For the text-containing cell, return its midpoint in (x, y) coordinate format. 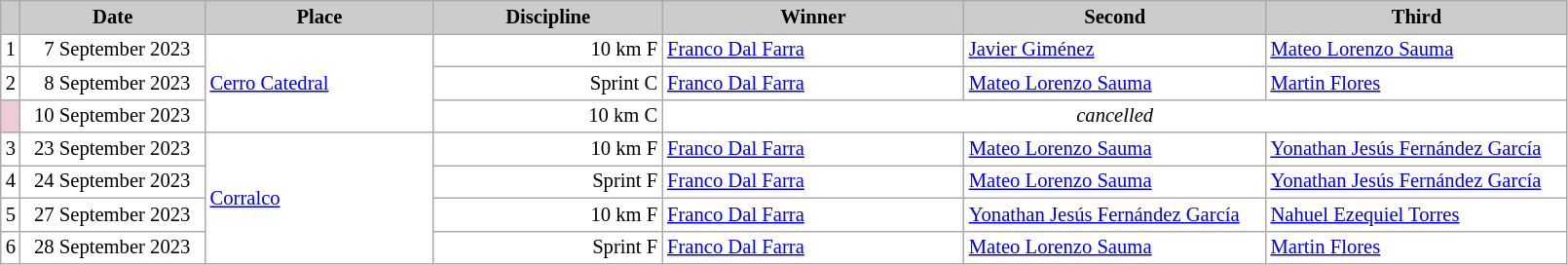
1 (11, 50)
Place (319, 17)
7 September 2023 (113, 50)
23 September 2023 (113, 149)
cancelled (1114, 116)
2 (11, 83)
Nahuel Ezequiel Torres (1417, 214)
5 (11, 214)
10 km C (547, 116)
Winner (813, 17)
6 (11, 247)
Javier Giménez (1115, 50)
Date (113, 17)
28 September 2023 (113, 247)
Sprint C (547, 83)
3 (11, 149)
8 September 2023 (113, 83)
Third (1417, 17)
Cerro Catedral (319, 82)
27 September 2023 (113, 214)
24 September 2023 (113, 181)
4 (11, 181)
Discipline (547, 17)
10 September 2023 (113, 116)
Corralco (319, 199)
Second (1115, 17)
